Extract the (X, Y) coordinate from the center of the cell holding the provided text.  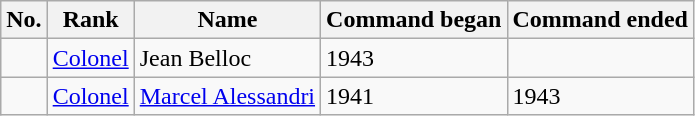
Command ended (600, 20)
Command began (414, 20)
No. (24, 20)
Name (227, 20)
1941 (414, 96)
Rank (90, 20)
Marcel Alessandri (227, 96)
Jean Belloc (227, 58)
